Identify which cell holds the provided text, then report its (X, Y) central coordinate. 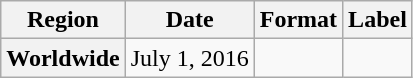
Date (190, 20)
Worldwide (63, 58)
Region (63, 20)
July 1, 2016 (190, 58)
Format (298, 20)
Label (378, 20)
